Scan for the cell matching the given text and deliver its [x, y] coordinate at center. 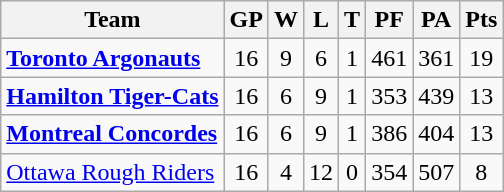
4 [286, 172]
PA [436, 20]
Team [112, 20]
361 [436, 58]
19 [482, 58]
Pts [482, 20]
439 [436, 96]
GP [246, 20]
8 [482, 172]
T [352, 20]
12 [320, 172]
L [320, 20]
Ottawa Rough Riders [112, 172]
PF [390, 20]
Hamilton Tiger-Cats [112, 96]
Toronto Argonauts [112, 58]
386 [390, 134]
404 [436, 134]
W [286, 20]
461 [390, 58]
353 [390, 96]
0 [352, 172]
354 [390, 172]
Montreal Concordes [112, 134]
507 [436, 172]
